Capture the cell that displays the provided text and extract its (X, Y) central coordinate. 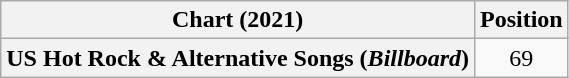
Position (521, 20)
69 (521, 58)
US Hot Rock & Alternative Songs (Billboard) (238, 58)
Chart (2021) (238, 20)
